From the cell containing the given text, extract its center point as [x, y] coordinate. 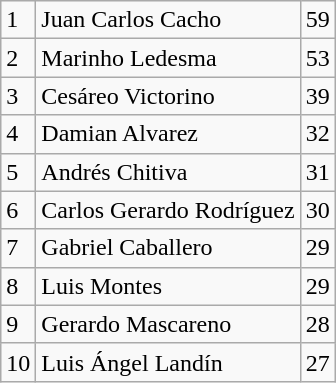
3 [18, 96]
53 [318, 58]
28 [318, 324]
Gabriel Caballero [168, 248]
4 [18, 134]
10 [18, 362]
Gerardo Mascareno [168, 324]
8 [18, 286]
Marinho Ledesma [168, 58]
1 [18, 20]
Luis Ángel Landín [168, 362]
59 [318, 20]
Damian Alvarez [168, 134]
27 [318, 362]
Juan Carlos Cacho [168, 20]
Cesáreo Victorino [168, 96]
9 [18, 324]
30 [318, 210]
5 [18, 172]
7 [18, 248]
2 [18, 58]
32 [318, 134]
31 [318, 172]
Andrés Chitiva [168, 172]
39 [318, 96]
Luis Montes [168, 286]
6 [18, 210]
Carlos Gerardo Rodríguez [168, 210]
